Scan for the cell matching the given text and deliver its (X, Y) coordinate at center. 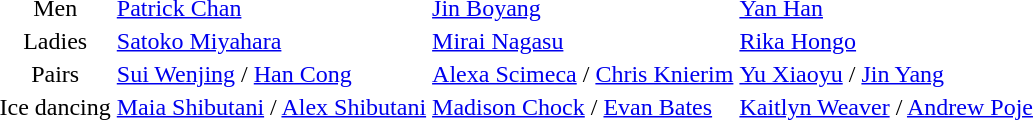
Sui Wenjing / Han Cong (271, 74)
Mirai Nagasu (583, 41)
Alexa Scimeca / Chris Knierim (583, 74)
Satoko Miyahara (271, 41)
